Return (X, Y) of the center of cell containing provided text 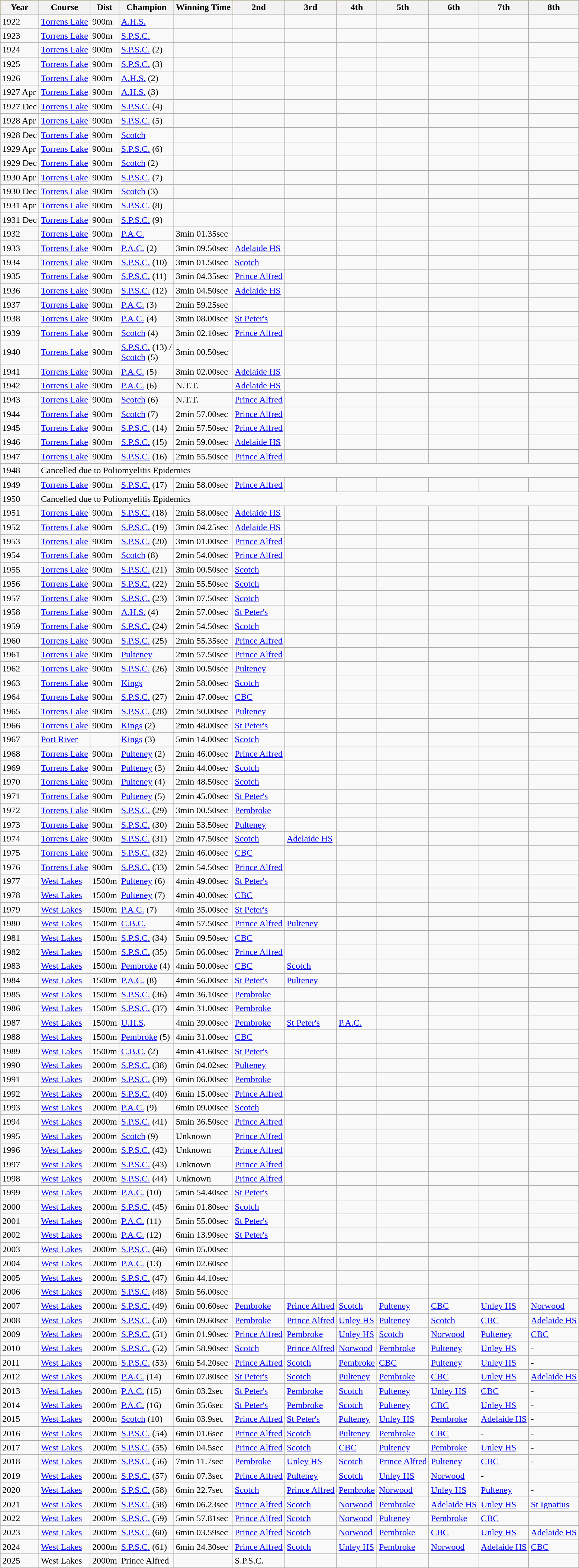
2001 (20, 1221)
2012 (20, 1377)
1962 (20, 669)
6min 03.2sec (203, 1391)
P.A.C. (5) (147, 371)
P.A.C. (10) (147, 1193)
1983 (20, 966)
S.P.S.C. (60) (147, 1532)
1971 (20, 796)
1945 (20, 428)
A.H.S. (4) (147, 612)
3min 08.00sec (203, 319)
3min 01.50sec (203, 262)
S.P.S.C. (28) (147, 711)
Pulteney (5) (147, 796)
2min 47.50sec (203, 838)
1987 (20, 1023)
S.P.S.C. (45) (147, 1207)
2min 53.50sec (203, 824)
6min 05.00sec (203, 1249)
S.P.S.C. (36) (147, 994)
S.P.S.C. (47) (147, 1277)
2017 (20, 1447)
Pulteney (4) (147, 782)
1931 Dec (20, 220)
2nd (259, 7)
S.P.S.C. (50) (147, 1320)
Scotch (3) (147, 192)
1943 (20, 400)
S.P.S.C. (3) (147, 64)
3min 02.10sec (203, 333)
1974 (20, 838)
2024 (20, 1546)
2009 (20, 1334)
2006 (20, 1292)
3min 09.50sec (203, 248)
6min 04.5sec (203, 1447)
P.A.C. (16) (147, 1405)
2021 (20, 1504)
P.A.C. (11) (147, 1221)
1937 (20, 305)
1966 (20, 725)
2005 (20, 1277)
S.P.S.C. (5) (147, 121)
1965 (20, 711)
2min 59.00sec (203, 442)
2min 44.00sec (203, 768)
5min 36.50sec (203, 1122)
Scotch (7) (147, 414)
1963 (20, 683)
4min 35.00sec (203, 910)
1989 (20, 1051)
Scotch (2) (147, 163)
Pulteney (6) (147, 881)
4min 57.50sec (203, 924)
1993 (20, 1108)
2000 (20, 1207)
S.P.S.C. (49) (147, 1306)
4min 50.00sec (203, 966)
2025 (20, 1561)
S.P.S.C. (8) (147, 206)
1979 (20, 910)
S.P.S.C. (53) (147, 1363)
S.P.S.C. (31) (147, 838)
6min 03.59sec (203, 1532)
6min 07.3sec (203, 1476)
1944 (20, 414)
2014 (20, 1405)
1922 (20, 22)
S.P.S.C. (4) (147, 106)
Year (20, 7)
S.P.S.C. (55) (147, 1447)
5min 09.50sec (203, 938)
1930 Dec (20, 192)
P.A.C. (8) (147, 980)
4min 41.60sec (203, 1051)
Kings (2) (147, 725)
S.P.S.C. (11) (147, 276)
P.A.C. (2) (147, 248)
5th (403, 7)
1942 (20, 385)
6min 06.23sec (203, 1504)
1967 (20, 740)
4th (357, 7)
Scotch (10) (147, 1419)
2010 (20, 1349)
1932 (20, 234)
S.P.S.C. (2) (147, 50)
S.P.S.C. (32) (147, 853)
6min 02.60sec (203, 1263)
P.A.C. (15) (147, 1391)
6min 06.00sec (203, 1079)
U.H.S. (147, 1023)
2min 59.25sec (203, 305)
1940 (20, 352)
6min 00.60sec (203, 1306)
1951 (20, 513)
6min 22.7sec (203, 1490)
S.P.S.C. (56) (147, 1462)
S.P.S.C. (7) (147, 177)
1960 (20, 640)
1994 (20, 1122)
1928 Apr (20, 121)
6min 07.80sec (203, 1377)
1949 (20, 485)
C.B.C. (147, 924)
Pulteney (2) (147, 754)
6min 09.60sec (203, 1320)
4min 56.00sec (203, 980)
P.A.C. (3) (147, 305)
A.H.S. (2) (147, 78)
4min 49.00sec (203, 881)
1926 (20, 78)
Kings (3) (147, 740)
1998 (20, 1179)
2min 48.00sec (203, 725)
S.P.S.C. (19) (147, 527)
1948 (20, 471)
4min 39.00sec (203, 1023)
1996 (20, 1150)
S.P.S.C. (38) (147, 1065)
Dist (104, 7)
1924 (20, 50)
1980 (20, 924)
S.P.S.C. (21) (147, 570)
6min 24.30sec (203, 1546)
S.P.S.C. (44) (147, 1179)
Scotch (4) (147, 333)
S.P.S.C. (14) (147, 428)
Pembroke (5) (147, 1037)
A.H.S. (147, 22)
St Ignatius (554, 1504)
1939 (20, 333)
S.P.S.C. (52) (147, 1349)
1990 (20, 1065)
3min 02.00sec (203, 371)
1923 (20, 36)
6th (454, 7)
1933 (20, 248)
8th (554, 7)
S.P.S.C. (48) (147, 1292)
6min 01.90sec (203, 1334)
3min 04.25sec (203, 527)
Scotch (6) (147, 400)
Scotch (9) (147, 1136)
2016 (20, 1433)
3min 01.35sec (203, 234)
6min 15.00sec (203, 1093)
1964 (20, 697)
5min 54.40sec (203, 1193)
1953 (20, 541)
1972 (20, 810)
1982 (20, 952)
5min 58.90sec (203, 1349)
1969 (20, 768)
6min 54.20sec (203, 1363)
S.P.S.C. (16) (147, 456)
Scotch (8) (147, 555)
2023 (20, 1532)
1925 (20, 64)
1959 (20, 626)
5min 55.00sec (203, 1221)
2003 (20, 1249)
1981 (20, 938)
1928 Dec (20, 135)
S.P.S.C. (29) (147, 810)
S.P.S.C. (37) (147, 1009)
S.P.S.C. (51) (147, 1334)
S.P.S.C. (17) (147, 485)
P.A.C. (13) (147, 1263)
4min 36.10sec (203, 994)
S.P.S.C. (42) (147, 1150)
1956 (20, 584)
2min 47.00sec (203, 697)
5min 14.00sec (203, 740)
6min 03.9sec (203, 1419)
1978 (20, 895)
5min 06.00sec (203, 952)
S.P.S.C. (27) (147, 697)
P.A.C. (4) (147, 319)
4min 40.00sec (203, 895)
7min 11.7sec (203, 1462)
6min 01.80sec (203, 1207)
2002 (20, 1235)
1934 (20, 262)
Pulteney (7) (147, 895)
S.P.S.C. (57) (147, 1476)
1929 Dec (20, 163)
1985 (20, 994)
Champion (147, 7)
2min 45.00sec (203, 796)
1968 (20, 754)
2013 (20, 1391)
2022 (20, 1518)
P.A.C. (14) (147, 1377)
1976 (20, 867)
2min 55.35sec (203, 640)
S.P.S.C. (25) (147, 640)
S.P.S.C. (35) (147, 952)
S.P.S.C. (39) (147, 1079)
1931 Apr (20, 206)
Kings (147, 683)
5min 57.81sec (203, 1518)
S.P.S.C. (61) (147, 1546)
2007 (20, 1306)
S.P.S.C. (59) (147, 1518)
1938 (20, 319)
1936 (20, 291)
1984 (20, 980)
S.P.S.C. (6) (147, 149)
Pembroke (4) (147, 966)
1986 (20, 1009)
1929 Apr (20, 149)
1958 (20, 612)
S.P.S.C. (26) (147, 669)
1988 (20, 1037)
1991 (20, 1079)
2015 (20, 1419)
1935 (20, 276)
1973 (20, 824)
1941 (20, 371)
S.P.S.C. (13) /Scotch (5) (147, 352)
S.P.S.C. (43) (147, 1164)
6min 44.10sec (203, 1277)
1950 (20, 499)
3rd (311, 7)
1992 (20, 1093)
1997 (20, 1164)
2008 (20, 1320)
2min 54.00sec (203, 555)
1975 (20, 853)
S.P.S.C. (23) (147, 598)
1995 (20, 1136)
1952 (20, 527)
S.P.S.C. (34) (147, 938)
1954 (20, 555)
1927 Dec (20, 106)
S.P.S.C. (30) (147, 824)
S.P.S.C. (54) (147, 1433)
C.B.C. (2) (147, 1051)
2min 50.00sec (203, 711)
5min 56.00sec (203, 1292)
6min 35.6sec (203, 1405)
1947 (20, 456)
1999 (20, 1193)
S.P.S.C. (33) (147, 867)
1970 (20, 782)
6min 01.6sec (203, 1433)
2004 (20, 1263)
1957 (20, 598)
S.P.S.C. (10) (147, 262)
3min 04.50sec (203, 291)
P.A.C. (12) (147, 1235)
1946 (20, 442)
2011 (20, 1363)
P.A.C. (7) (147, 910)
S.P.S.C. (40) (147, 1093)
6min 13.90sec (203, 1235)
3min 07.50sec (203, 598)
1927 Apr (20, 92)
S.P.S.C. (18) (147, 513)
1955 (20, 570)
6min 04.02sec (203, 1065)
1961 (20, 655)
2018 (20, 1462)
2019 (20, 1476)
S.P.S.C. (20) (147, 541)
1930 Apr (20, 177)
6min 09.00sec (203, 1108)
S.P.S.C. (9) (147, 220)
7th (504, 7)
S.P.S.C. (46) (147, 1249)
1977 (20, 881)
3min 01.00sec (203, 541)
Course (64, 7)
S.P.S.C. (41) (147, 1122)
3min 04.35sec (203, 276)
S.P.S.C. (15) (147, 442)
2min 48.50sec (203, 782)
S.P.S.C. (12) (147, 291)
Port River (64, 740)
S.P.S.C. (24) (147, 626)
Pulteney (3) (147, 768)
Winning Time (203, 7)
2020 (20, 1490)
S.P.S.C. (22) (147, 584)
P.A.C. (9) (147, 1108)
P.A.C. (6) (147, 385)
A.H.S. (3) (147, 92)
